From the cell containing the given text, extract its center point as (x, y) coordinate. 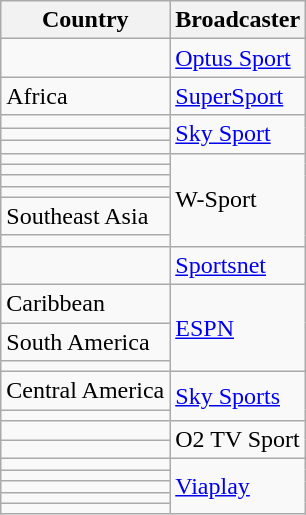
Caribbean (86, 303)
Sky Sport (238, 134)
Central America (86, 391)
Sportsnet (238, 265)
SuperSport (238, 96)
ESPN (238, 328)
O2 TV Sport (238, 440)
Sky Sports (238, 396)
Viaplay (238, 486)
Country (86, 20)
South America (86, 341)
Southeast Asia (86, 216)
W-Sport (238, 200)
Broadcaster (238, 20)
Africa (86, 96)
Optus Sport (238, 58)
